From the cell containing the given text, extract its center point as [X, Y] coordinate. 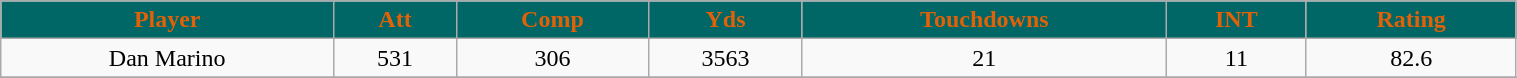
Comp [552, 20]
306 [552, 58]
82.6 [1411, 58]
3563 [725, 58]
Rating [1411, 20]
Yds [725, 20]
Dan Marino [168, 58]
INT [1236, 20]
11 [1236, 58]
21 [984, 58]
Att [396, 20]
531 [396, 58]
Player [168, 20]
Touchdowns [984, 20]
